Pinpoint the cell where the given text exists, returning its [X, Y] midpoint coordinate. 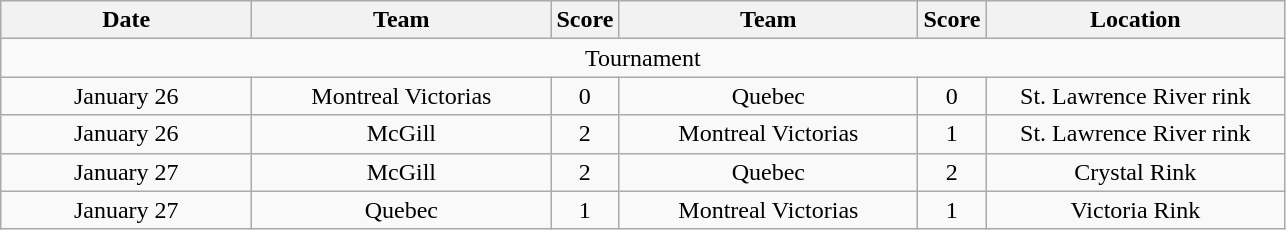
Date [126, 20]
Location [1136, 20]
Tournament [643, 58]
Crystal Rink [1136, 172]
Victoria Rink [1136, 210]
